Pinpoint the cell where the given text exists, returning its (x, y) midpoint coordinate. 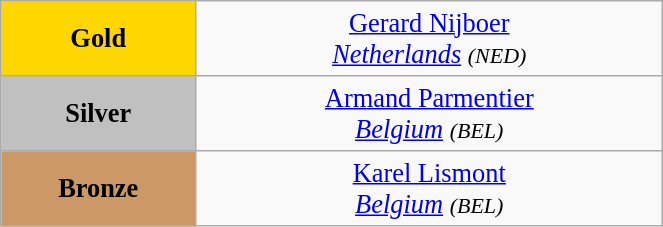
Karel LismontBelgium (BEL) (430, 188)
Gold (98, 38)
Gerard NijboerNetherlands (NED) (430, 38)
Bronze (98, 188)
Silver (98, 112)
Armand ParmentierBelgium (BEL) (430, 112)
